Identify which cell holds the provided text, then report its (x, y) central coordinate. 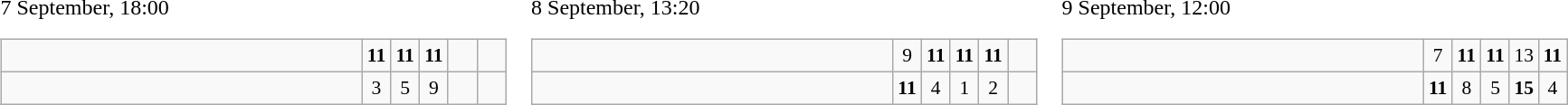
8 (1467, 88)
1 (965, 88)
2 (993, 88)
13 (1524, 56)
7 (1438, 56)
15 (1524, 88)
3 (376, 88)
